Locate the cell with the specified text and output its (X, Y) center coordinate. 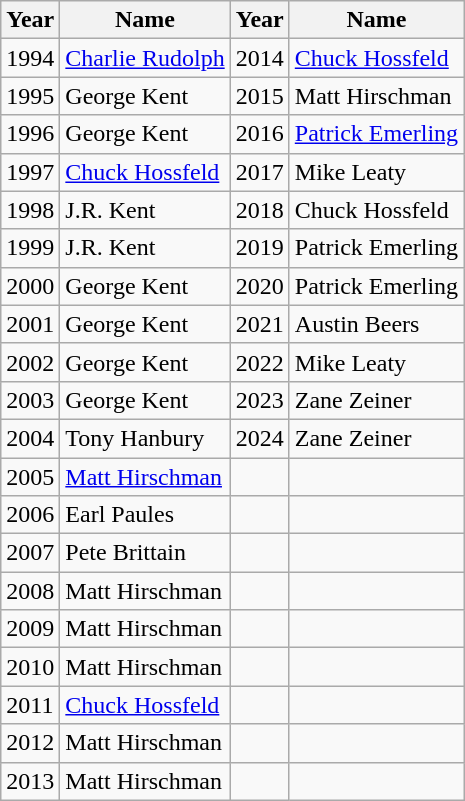
1994 (30, 58)
2012 (30, 743)
Tony Hanbury (145, 438)
2019 (260, 248)
1997 (30, 172)
1999 (30, 248)
1998 (30, 210)
2022 (260, 362)
2007 (30, 553)
2015 (260, 96)
2013 (30, 781)
1996 (30, 134)
1995 (30, 96)
2006 (30, 515)
2001 (30, 324)
2023 (260, 400)
2010 (30, 667)
2017 (260, 172)
2000 (30, 286)
2014 (260, 58)
Charlie Rudolph (145, 58)
2016 (260, 134)
2004 (30, 438)
2011 (30, 705)
Earl Paules (145, 515)
2009 (30, 629)
2024 (260, 438)
2020 (260, 286)
Pete Brittain (145, 553)
Austin Beers (376, 324)
2003 (30, 400)
2008 (30, 591)
2021 (260, 324)
2018 (260, 210)
2002 (30, 362)
2005 (30, 477)
